Pinpoint the cell where the given text exists, returning its (X, Y) midpoint coordinate. 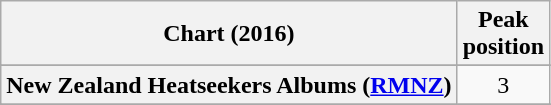
New Zealand Heatseekers Albums (RMNZ) (229, 85)
3 (503, 85)
Chart (2016) (229, 34)
Peak position (503, 34)
